Determine the [X, Y] coordinate at the center of the cell enclosing the given text.  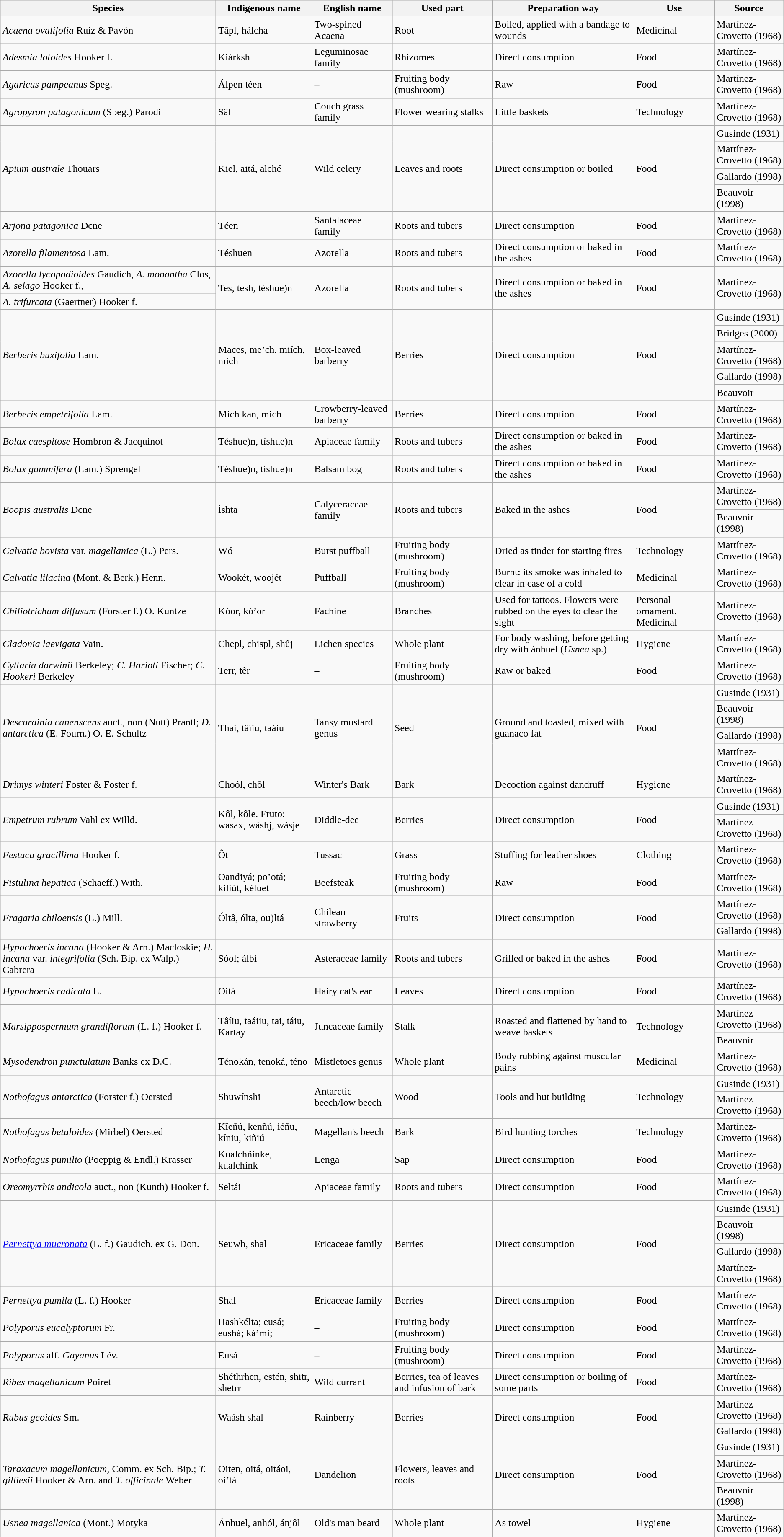
Stuffing for leather shoes [563, 855]
Root [442, 30]
Apium australe Thouars [108, 168]
Grilled or baked in the ashes [563, 958]
Azorella filamentosa Lam. [108, 252]
Óltâ, ólta, ou)ltá [264, 918]
Used part [442, 8]
Bolax gummifera (Lam.) Sprengel [108, 468]
Raw or baked [563, 670]
As towel [563, 1524]
Seltái [264, 1187]
Calvatia bovista var. magellanica (L.) Pers. [108, 551]
Arjona patagonica Dcne [108, 225]
Nothofagus pumilio (Poeppig & Endl.) Krasser [108, 1160]
Kôl, kôle. Fruto: wasax, wáshj, wásje [264, 820]
Juncaceae family [352, 1027]
Personal ornament. Medicinal [674, 611]
Stalk [442, 1027]
Cyttaria darwinii Berkeley; C. Harioti Fischer; C. Hookeri Berkeley [108, 670]
Boopis australis Dcne [108, 510]
Flowers, leaves and roots [442, 1474]
Tâíiu, taáiiu, tai, táiu, Kartay [264, 1027]
Direct consumption or boiling of some parts [563, 1382]
Branches [442, 611]
Baked in the ashes [563, 510]
Use [674, 8]
Berberis empetrifolia Lam. [108, 414]
Beefsteak [352, 882]
Wood [442, 1097]
Hypochoeris radicata L. [108, 991]
Chilean strawberry [352, 918]
Sap [442, 1160]
Descurainia canenscens auct., non (Nutt) Prantl; D. antarctica (E. Fourn.) O. E. Schultz [108, 728]
Maces, me’ch, miích, mich [264, 355]
Wó [264, 551]
Rubus geoides Sm. [108, 1417]
Nothofagus antarctica (Forster f.) Oersted [108, 1097]
Choól, chôl [264, 784]
Leaves [442, 991]
Hashkélta; eusá; eushá; ká’mi; [264, 1327]
Oitá [264, 991]
Asteraceae family [352, 958]
Seuwh, shal [264, 1244]
Pernettya pumila (L. f.) Hooker [108, 1301]
Burnt: its smoke was inhaled to clear in case of a cold [563, 577]
Shal [264, 1301]
Ground and toasted, mixed with guanaco fat [563, 728]
Mistletoes genus [352, 1062]
Indigenous name [264, 8]
Drimys winteri Foster & Foster f. [108, 784]
Box-leaved barberry [352, 355]
Diddle-dee [352, 820]
Bird hunting torches [563, 1132]
Usnea magellanica (Mont.) Motyka [108, 1524]
Ánhuel, anhól, ánjôl [264, 1524]
Téshuen [264, 252]
Ôt [264, 855]
Wookét, woojét [264, 577]
Eusá [264, 1355]
Fruits [442, 918]
Rhizomes [442, 57]
Bridges (2000) [749, 334]
Ribes magellanicum Poiret [108, 1382]
Flower wearing stalks [442, 111]
Terr, têr [264, 670]
Sâl [264, 111]
Tools and hut building [563, 1097]
Oreomyrrhis andicola auct., non (Kunth) Hooker f. [108, 1187]
Source [749, 8]
Berberis buxifolia Lam. [108, 355]
Calvatia lilacina (Mont. & Berk.) Henn. [108, 577]
Puffball [352, 577]
Leguminosae family [352, 57]
Old's man beard [352, 1524]
Direct consumption or boiled [563, 168]
Tansy mustard genus [352, 728]
Íshta [264, 510]
Sóol; álbi [264, 958]
Kiel, aitá, alché [264, 168]
Téen [264, 225]
Dandelion [352, 1474]
Magellan's beech [352, 1132]
Kualchñinke, kualchínk [264, 1160]
Kiárksh [264, 57]
Kóor, kó’or [264, 611]
For body washing, before getting dry with ánhuel (Usnea sp.) [563, 644]
Fistulina hepatica (Schaeff.) With. [108, 882]
Waásh shal [264, 1417]
Balsam bog [352, 468]
Ténokán, tenoká, téno [264, 1062]
Azorella lycopodioides Gaudich, A. monantha Clos, A. selago Hooker f., [108, 280]
Polyporus aff. Gayanus Lév. [108, 1355]
Little baskets [563, 111]
Shéthrhen, estén, shitr, shetrr [264, 1382]
Kîeñú, kenñú, iéñu, kíniu, kiñiú [264, 1132]
Oiten, oitá, oitáoi, oi’tá [264, 1474]
Body rubbing against muscular pains [563, 1062]
Decoction against dandruff [563, 784]
Nothofagus betuloides (Mirbel) Oersted [108, 1132]
Seed [442, 728]
Empetrum rubrum Vahl ex Willd. [108, 820]
Crowberry-leaved barberry [352, 414]
Berries, tea of leaves and infusion of bark [442, 1382]
Lichen species [352, 644]
Álpen téen [264, 85]
Hairy cat's ear [352, 991]
Wild currant [352, 1382]
Acaena ovalifolia Ruiz & Pavón [108, 30]
Thai, tâíiu, taáiu [264, 728]
Bolax caespitose Hombron & Jacquinot [108, 442]
Festuca gracillima Hooker f. [108, 855]
Wild celery [352, 168]
Antarctic beech/low beech [352, 1097]
Chepl, chispl, shûj [264, 644]
Tes, tesh, téshue)n [264, 287]
Taraxacum magellanicum, Comm. ex Sch. Bip.; T. gilliesii Hooker & Arn. and T. officinale Weber [108, 1474]
Fachine [352, 611]
Burst puffball [352, 551]
Oandiyá; po’otá; kiliút, kéluet [264, 882]
Lenga [352, 1160]
Adesmia lotoides Hooker f. [108, 57]
Couch grass family [352, 111]
Hypochoeris incana (Hooker & Arn.) Macloskie; H. incana var. integrifolia (Sch. Bip. ex Walp.) Cabrera [108, 958]
Roasted and flattened by hand to weave baskets [563, 1027]
A. trifurcata (Gaertner) Hooker f. [108, 301]
Mysodendron punctulatum Banks ex D.C. [108, 1062]
Shuwínshi [264, 1097]
Rainberry [352, 1417]
Leaves and roots [442, 168]
Marsippospermum grandiflorum (L. f.) Hooker f. [108, 1027]
Clothing [674, 855]
Pernettya mucronata (L. f.) Gaudich. ex G. Don. [108, 1244]
Agropyron patagonicum (Speg.) Parodi [108, 111]
Tussac [352, 855]
Winter's Bark [352, 784]
Santalaceae family [352, 225]
Chiliotrichum diffusum (Forster f.) O. Kuntze [108, 611]
Species [108, 8]
Grass [442, 855]
Boiled, applied with a bandage to wounds [563, 30]
Preparation way [563, 8]
English name [352, 8]
Cladonia laevigata Vain. [108, 644]
Mich kan, mich [264, 414]
Calyceraceae family [352, 510]
Dried as tinder for starting fires [563, 551]
Agaricus pampeanus Speg. [108, 85]
Tâpl, hálcha [264, 30]
Fragaria chiloensis (L.) Mill. [108, 918]
Polyporus eucalyptorum Fr. [108, 1327]
Two-spined Acaena [352, 30]
Used for tattoos. Flowers were rubbed on the eyes to clear the sight [563, 611]
